Identify which cell holds the provided text, then report its [x, y] central coordinate. 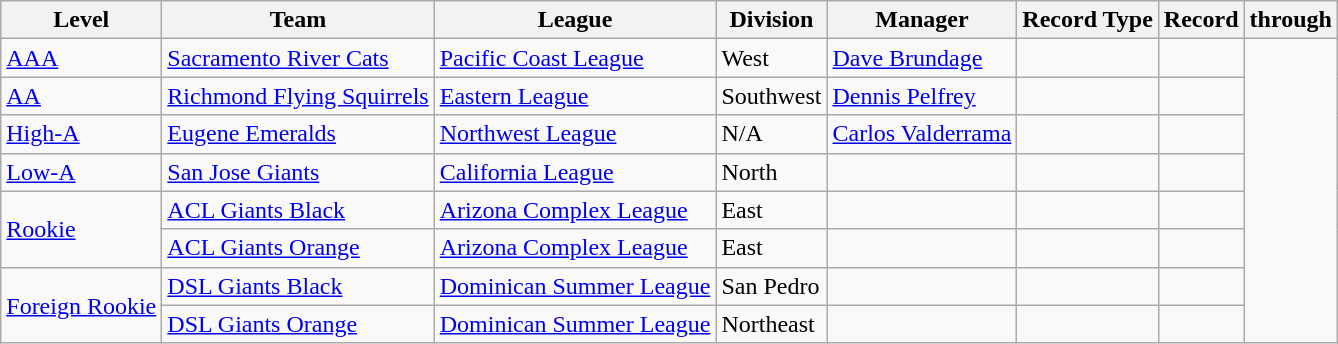
West [772, 58]
Rookie [82, 229]
Foreign Rookie [82, 305]
DSL Giants Black [298, 286]
AA [82, 96]
Richmond Flying Squirrels [298, 96]
Eastern League [575, 96]
Record [1201, 20]
Manager [922, 20]
Northeast [772, 324]
Division [772, 20]
Pacific Coast League [575, 58]
ACL Giants Orange [298, 248]
ACL Giants Black [298, 210]
San Jose Giants [298, 172]
through [1290, 20]
Record Type [1088, 20]
California League [575, 172]
Level [82, 20]
Dennis Pelfrey [922, 96]
Team [298, 20]
AAA [82, 58]
Northwest League [575, 134]
Low-A [82, 172]
Dave Brundage [922, 58]
Southwest [772, 96]
DSL Giants Orange [298, 324]
High-A [82, 134]
Carlos Valderrama [922, 134]
Eugene Emeralds [298, 134]
League [575, 20]
N/A [772, 134]
San Pedro [772, 286]
Sacramento River Cats [298, 58]
North [772, 172]
